Provide the (X, Y) coordinate of the cell's center where the given text is located.  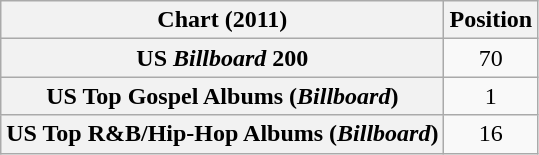
1 (491, 96)
US Billboard 200 (222, 58)
Chart (2011) (222, 20)
70 (491, 58)
US Top Gospel Albums (Billboard) (222, 96)
US Top R&B/Hip-Hop Albums (Billboard) (222, 134)
Position (491, 20)
16 (491, 134)
